Scan for the cell matching the given text and deliver its (x, y) coordinate at center. 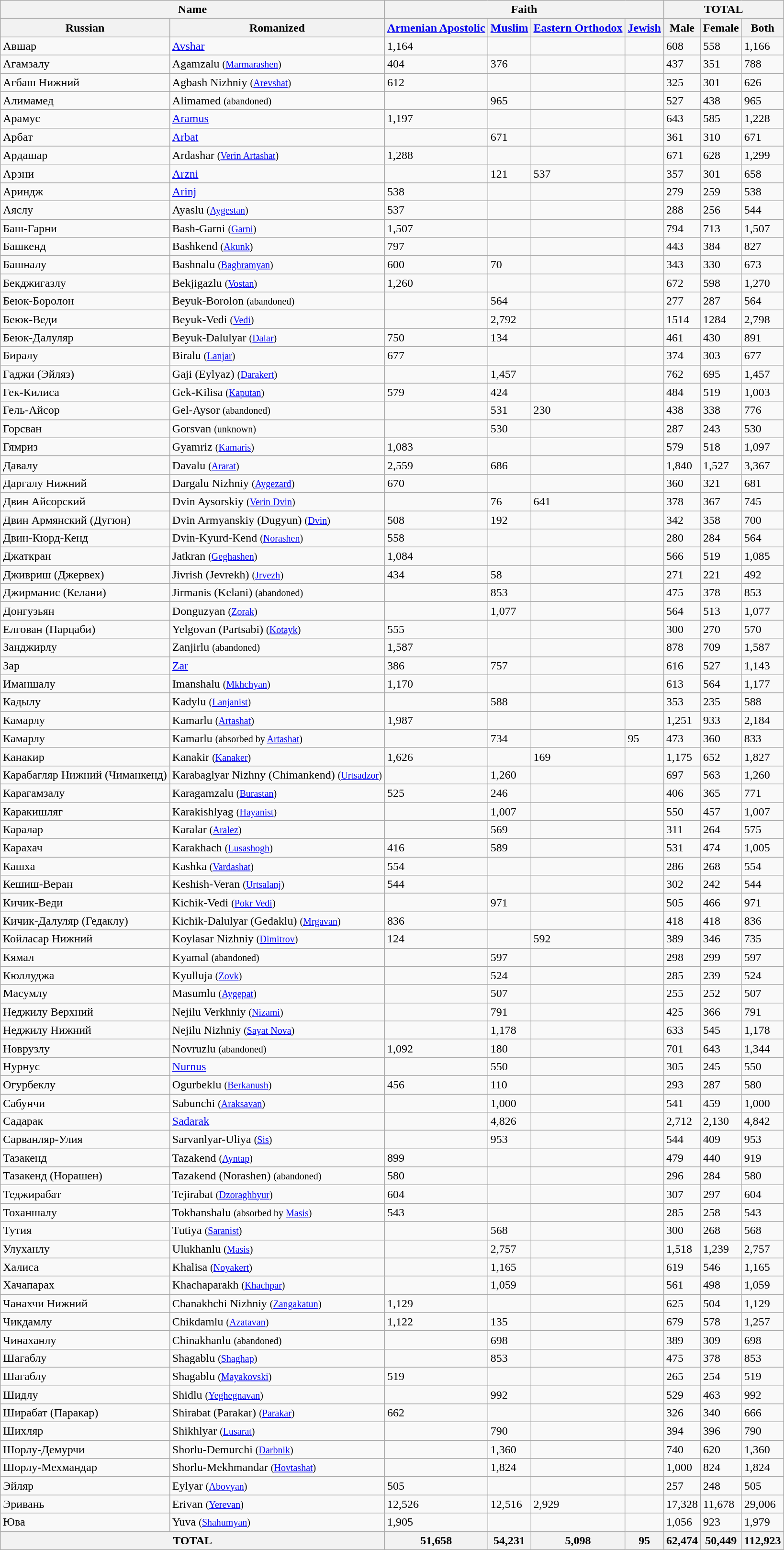
248 (721, 1486)
Chinakhanlu (abandoned) (277, 1340)
473 (682, 738)
58 (509, 575)
254 (721, 1376)
Kyulluja (Zovk) (277, 975)
1,257 (762, 1322)
Kadylu (Lanjanist) (277, 702)
76 (509, 501)
1,239 (721, 1249)
Карахач (85, 848)
709 (721, 647)
Двин Армянский (Дугюн) (85, 520)
425 (682, 1012)
302 (682, 884)
923 (721, 1522)
Шорлу-Демурчи (85, 1449)
Arbat (277, 137)
Bashkend (Akunk) (277, 247)
555 (436, 629)
Джирманис (Келани) (85, 593)
1,251 (682, 720)
Kichik-Dalulyar (Gedaklu) (Mrgavan) (277, 921)
589 (509, 848)
Бекджигазлу (85, 283)
518 (721, 447)
70 (509, 265)
546 (721, 1267)
740 (682, 1449)
Горсван (85, 429)
311 (682, 830)
134 (509, 338)
681 (762, 483)
12,516 (509, 1504)
Bekjigazlu (Vostan) (277, 283)
221 (721, 575)
Тазакенд (Норашен) (85, 1176)
Karakishlyag (Hayanist) (277, 812)
Ardashar (Verin Artashat) (277, 155)
498 (721, 1285)
Dvin-Kyurd-Kend (Norashen) (277, 538)
Yelgovan (Partsabi) (Kotayk) (277, 629)
1,056 (682, 1522)
Авшар (85, 46)
Beyuk-Dalulyar (Dalar) (277, 338)
670 (436, 483)
293 (682, 1085)
Sabunchi (Araksavan) (277, 1103)
Tejirabat (Dzoraghbyur) (277, 1194)
641 (578, 501)
286 (682, 866)
1,084 (436, 556)
121 (509, 173)
330 (721, 265)
776 (762, 410)
235 (721, 702)
Агбаш Нижний (85, 82)
384 (721, 247)
Хачапарах (85, 1285)
Jewish (644, 28)
257 (682, 1486)
280 (682, 538)
Shikhlyar (Lusarat) (277, 1431)
342 (682, 520)
361 (682, 137)
Dvin Aysorskiy (Verin Dvin) (277, 501)
Avshar (277, 46)
Ayaslu (Aygestan) (277, 210)
2,130 (721, 1121)
735 (762, 939)
271 (682, 575)
Nurnus (277, 1066)
112,923 (762, 1540)
Karalar (Aralez) (277, 830)
434 (436, 575)
Теджирабат (85, 1194)
658 (762, 173)
270 (721, 629)
1,987 (436, 720)
2,798 (762, 319)
406 (682, 793)
745 (762, 501)
Russian (85, 28)
561 (682, 1285)
297 (721, 1194)
466 (721, 903)
672 (682, 283)
Башкенд (85, 247)
Юва (85, 1522)
Чанахчи Нижний (85, 1303)
1,979 (762, 1522)
Гель-Айсор (85, 410)
62,474 (682, 1540)
762 (682, 374)
Both (762, 28)
626 (762, 82)
1,177 (762, 684)
Nejilu Verkhniy (Nizami) (277, 1012)
Карабагляр Нижний (Чиманкенд) (85, 775)
633 (682, 1030)
1,097 (762, 447)
1,175 (682, 757)
5,098 (578, 1540)
Armenian Apostolic (436, 28)
367 (721, 501)
824 (721, 1468)
Каралар (85, 830)
239 (721, 975)
2,792 (509, 319)
124 (436, 939)
Баш-Гарни (85, 228)
525 (436, 793)
265 (682, 1376)
713 (721, 228)
Khachaparakh (Khachpar) (277, 1285)
Tazakend (Ayntap) (277, 1158)
51,658 (436, 1540)
575 (762, 830)
Shidlu (Yeghegnavan) (277, 1395)
461 (682, 338)
Кешиш-Веран (85, 884)
Кичик-Далуляр (Гедаклу) (85, 921)
Name (192, 10)
Shorlu-Demurchi (Darbnik) (277, 1449)
1,840 (682, 465)
1,197 (436, 119)
255 (682, 994)
1,085 (762, 556)
600 (436, 265)
Сабунчи (85, 1103)
Gek-Kilisa (Kaputan) (277, 392)
298 (682, 957)
Халиса (85, 1267)
1,518 (682, 1249)
180 (509, 1048)
338 (721, 410)
613 (682, 684)
343 (682, 265)
Female (721, 28)
Alimamed (abandoned) (277, 101)
Aramus (277, 119)
404 (436, 64)
2,929 (578, 1504)
366 (721, 1012)
797 (436, 247)
484 (682, 392)
Тоханшалу (85, 1212)
Эривань (85, 1504)
Shorlu-Mekhmandar (Hovtashat) (277, 1468)
Зар (85, 666)
Novruzlu (abandoned) (277, 1048)
585 (721, 119)
479 (682, 1158)
1,003 (762, 392)
11,678 (721, 1504)
230 (578, 410)
463 (721, 1395)
1,299 (762, 155)
Nejilu Nizhniy (Sayat Nova) (277, 1030)
Гаджи (Эйляз) (85, 374)
Ариндж (85, 192)
296 (682, 1176)
Sarvanlyar-Uliya (Sis) (277, 1140)
1,270 (762, 283)
Масумлу (85, 994)
Bashnalu (Baghramyan) (277, 265)
309 (721, 1340)
357 (682, 173)
54,231 (509, 1540)
899 (436, 1158)
Неджилу Нижний (85, 1030)
1514 (682, 319)
566 (682, 556)
662 (436, 1413)
409 (721, 1140)
1,288 (436, 155)
1,626 (436, 757)
3,367 (762, 465)
Eastern Orthodox (578, 28)
110 (509, 1085)
1,170 (436, 684)
416 (436, 848)
Kashka (Vardashat) (277, 866)
504 (721, 1303)
Елгован (Парцаби) (85, 629)
1,827 (762, 757)
Чикдамлу (85, 1322)
878 (682, 647)
563 (721, 775)
307 (682, 1194)
474 (721, 848)
Shagablu (Shaghap) (277, 1358)
Karabaglyar Nizhny (Chimankend) (Urtsadzor) (277, 775)
666 (762, 1413)
1,344 (762, 1048)
Eylyar (Abovyan) (277, 1486)
Гямриз (85, 447)
246 (509, 793)
Беюк-Боролон (85, 301)
Улуханлу (85, 1249)
Двин-Кюрд-Кенд (85, 538)
Erivan (Yerevan) (277, 1504)
Kichik-Vedi (Pokr Vedi) (277, 903)
2,184 (762, 720)
1,092 (436, 1048)
Shagablu (Mayakovski) (277, 1376)
Zanjirlu (abandoned) (277, 647)
Карагамзалу (85, 793)
541 (682, 1103)
Sadarak (277, 1121)
259 (721, 192)
701 (682, 1048)
29,006 (762, 1504)
Arzni (277, 173)
Нурнус (85, 1066)
Ulukhanlu (Masis) (277, 1249)
Jatkran (Geghashen) (277, 556)
Chikdamlu (Azatavan) (277, 1322)
Аяслу (85, 210)
750 (436, 338)
1,905 (436, 1522)
17,328 (682, 1504)
513 (721, 611)
Огурбеклу (85, 1085)
321 (721, 483)
Кямал (85, 957)
2,559 (436, 465)
135 (509, 1322)
Сарванляр-Улия (85, 1140)
277 (682, 301)
757 (509, 666)
Beyuk-Vedi (Vedi) (277, 319)
652 (721, 757)
697 (682, 775)
Алимамед (85, 101)
679 (682, 1322)
508 (436, 520)
288 (682, 210)
Занджирлу (85, 647)
Keshish-Veran (Urtsalanj) (277, 884)
Dvin Armyanskiy (Dugyun) (Dvin) (277, 520)
Кюллуджа (85, 975)
Kamarlu (Artashat) (277, 720)
358 (721, 520)
Muslim (509, 28)
Yuva (Shahumyan) (277, 1522)
Kanakir (Kanaker) (277, 757)
Agbash Nizhniy (Arevshat) (277, 82)
346 (721, 939)
374 (682, 356)
279 (682, 192)
Male (682, 28)
625 (682, 1303)
Шидлу (85, 1395)
Koylasar Nizhniy (Dimitrov) (277, 939)
Дживриш (Джервех) (85, 575)
Romanized (277, 28)
1,122 (436, 1322)
619 (682, 1267)
Gyamriz (Kamaris) (277, 447)
Donguzyan (Zorak) (277, 611)
12,526 (436, 1504)
628 (721, 155)
Karagamzalu (Burastan) (277, 793)
4,842 (762, 1121)
Zar (277, 666)
598 (721, 283)
Ogurbeklu (Berkanush) (277, 1085)
258 (721, 1212)
Кичик-Веди (85, 903)
545 (721, 1030)
396 (721, 1431)
Биралу (85, 356)
1,166 (762, 46)
Chanakhchi Nizhniy (Zangakatun) (277, 1303)
Донгузьян (85, 611)
Джаткран (85, 556)
Kamarlu (absorbed by Artashat) (277, 738)
Tazakend (Norashen) (abandoned) (277, 1176)
Неджилу Верхний (85, 1012)
933 (721, 720)
700 (762, 520)
Beyuk-Borolon (abandoned) (277, 301)
256 (721, 210)
394 (682, 1431)
492 (762, 575)
4,826 (509, 1121)
794 (682, 228)
Канакир (85, 757)
695 (721, 374)
440 (721, 1158)
Арбат (85, 137)
833 (762, 738)
310 (721, 137)
351 (721, 64)
Kyamal (abandoned) (277, 957)
457 (721, 812)
Masumlu (Aygepat) (277, 994)
Shirabat (Parakar) (Parakar) (277, 1413)
430 (721, 338)
Jirmanis (Kelani) (abandoned) (277, 593)
Biralu (Lanjar) (277, 356)
437 (682, 64)
Иманшалу (85, 684)
1,143 (762, 666)
Давалу (85, 465)
Khalisa (Noyakert) (277, 1267)
252 (721, 994)
Кадылу (85, 702)
Davalu (Ararat) (277, 465)
529 (682, 1395)
827 (762, 247)
Dargalu Nizhniy (Aygezard) (277, 483)
734 (509, 738)
305 (682, 1066)
245 (721, 1066)
303 (721, 356)
459 (721, 1103)
Койласар Нижний (85, 939)
616 (682, 666)
1284 (721, 319)
50,449 (721, 1540)
Ширабат (Паракар) (85, 1413)
Arinj (277, 192)
Новрузлу (85, 1048)
Даргалу Нижний (85, 483)
Гек-Килиса (85, 392)
Шихляр (85, 1431)
443 (682, 247)
1,083 (436, 447)
Imanshalu (Mkhchyan) (277, 684)
919 (762, 1158)
Двин Айсорский (85, 501)
592 (578, 939)
Эйляр (85, 1486)
299 (721, 957)
Faith (524, 10)
326 (682, 1413)
686 (509, 465)
Tokhanshalu (absorbed by Masis) (277, 1212)
386 (436, 666)
192 (509, 520)
Bash-Garni (Garni) (277, 228)
771 (762, 793)
353 (682, 702)
456 (436, 1085)
169 (578, 757)
Беюк-Веди (85, 319)
242 (721, 884)
243 (721, 429)
578 (721, 1322)
612 (436, 82)
Тазакенд (85, 1158)
Агамзалу (85, 64)
569 (509, 830)
264 (721, 830)
Agamzalu (Marmarashen) (277, 64)
Ардашар (85, 155)
673 (762, 265)
Tutiya (Saranist) (277, 1231)
608 (682, 46)
Karakhach (Lusashogh) (277, 848)
570 (762, 629)
340 (721, 1413)
620 (721, 1449)
891 (762, 338)
Башналу (85, 265)
Шорлу-Мехмандар (85, 1468)
376 (509, 64)
Gorsvan (unknown) (277, 429)
424 (509, 392)
Садарак (85, 1121)
325 (682, 82)
365 (721, 793)
1,228 (762, 119)
1,527 (721, 465)
1,005 (762, 848)
Каракишляг (85, 812)
Gaji (Eylyaz) (Darakert) (277, 374)
Jivrish (Jevrekh) (Jrvezh) (277, 575)
Кашха (85, 866)
Тутия (85, 1231)
Арзни (85, 173)
Беюк-Далуляр (85, 338)
788 (762, 64)
2,712 (682, 1121)
1,164 (436, 46)
Чинаханлу (85, 1340)
Gel-Aysor (abandoned) (277, 410)
Арамус (85, 119)
